Provide the [x, y] coordinate of the cell's center where the given text is located.  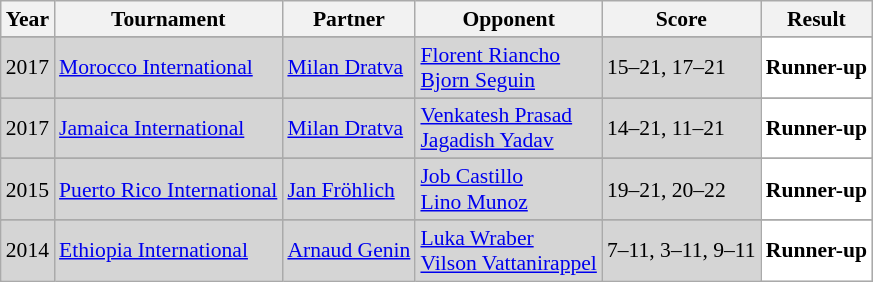
7–11, 3–11, 9–11 [682, 250]
2015 [28, 190]
Ethiopia International [168, 250]
Partner [348, 19]
Year [28, 19]
Puerto Rico International [168, 190]
Tournament [168, 19]
15–21, 17–21 [682, 68]
Result [816, 19]
19–21, 20–22 [682, 190]
2014 [28, 250]
Job Castillo Lino Munoz [508, 190]
Jan Fröhlich [348, 190]
Score [682, 19]
Jamaica International [168, 128]
Arnaud Genin [348, 250]
Opponent [508, 19]
Luka Wraber Vilson Vattanirappel [508, 250]
Florent Riancho Bjorn Seguin [508, 68]
Morocco International [168, 68]
Venkatesh Prasad Jagadish Yadav [508, 128]
14–21, 11–21 [682, 128]
